Output the [x, y] coordinate of the center of the cell containing the given text.  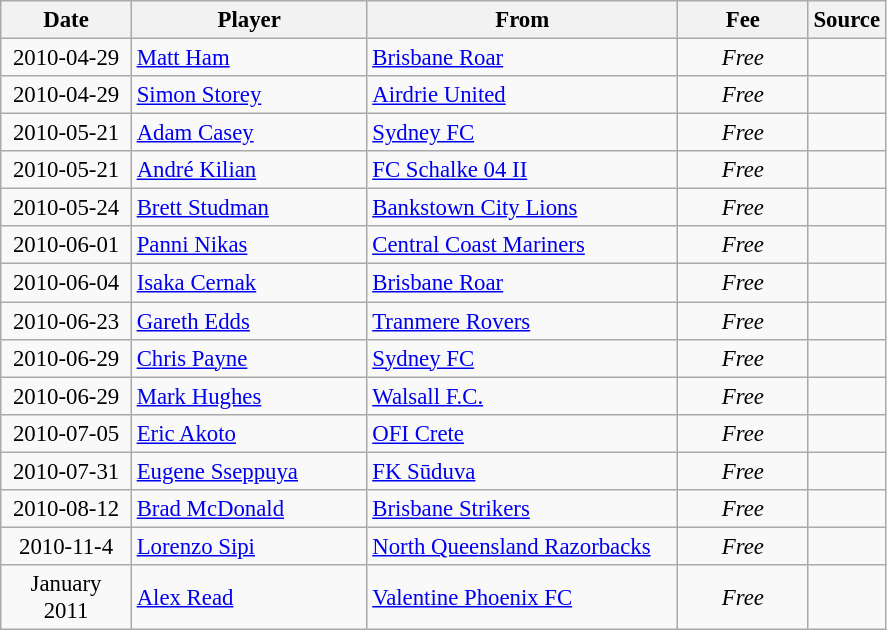
2010-05-24 [66, 208]
Isaka Cernak [249, 283]
Source [846, 20]
FC Schalke 04 II [522, 170]
2010-07-31 [66, 471]
From [522, 20]
FK Sūduva [522, 471]
Valentine Phoenix FC [522, 598]
Airdrie United [522, 95]
Eugene Sseppuya [249, 471]
Brad McDonald [249, 509]
Adam Casey [249, 133]
Central Coast Mariners [522, 245]
2010-06-23 [66, 321]
Alex Read [249, 598]
January 2011 [66, 598]
Brisbane Strikers [522, 509]
Panni Nikas [249, 245]
Gareth Edds [249, 321]
Bankstown City Lions [522, 208]
Simon Storey [249, 95]
Lorenzo Sipi [249, 546]
Brett Studman [249, 208]
Matt Ham [249, 58]
North Queensland Razorbacks [522, 546]
2010-07-05 [66, 433]
Date [66, 20]
OFI Crete [522, 433]
Walsall F.C. [522, 396]
Tranmere Rovers [522, 321]
Eric Akoto [249, 433]
2010-11-4 [66, 546]
2010-06-01 [66, 245]
Mark Hughes [249, 396]
Player [249, 20]
2010-08-12 [66, 509]
Chris Payne [249, 358]
André Kilian [249, 170]
2010-06-04 [66, 283]
Fee [744, 20]
